Locate the cell with the specified text and output its [X, Y] center coordinate. 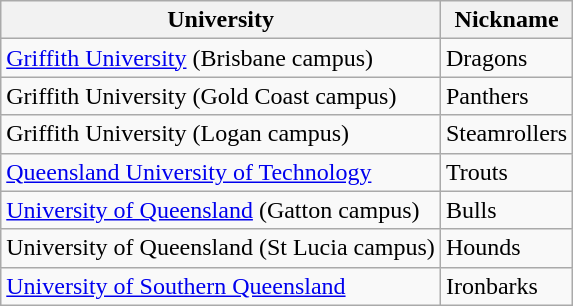
Bulls [506, 210]
University of Southern Queensland [221, 286]
Dragons [506, 58]
Trouts [506, 172]
University of Queensland (Gatton campus) [221, 210]
Nickname [506, 20]
University of Queensland (St Lucia campus) [221, 248]
University [221, 20]
Hounds [506, 248]
Griffith University (Brisbane campus) [221, 58]
Ironbarks [506, 286]
Panthers [506, 96]
Queensland University of Technology [221, 172]
Steamrollers [506, 134]
Griffith University (Logan campus) [221, 134]
Griffith University (Gold Coast campus) [221, 96]
